Locate the cell with the specified text and output its [X, Y] center coordinate. 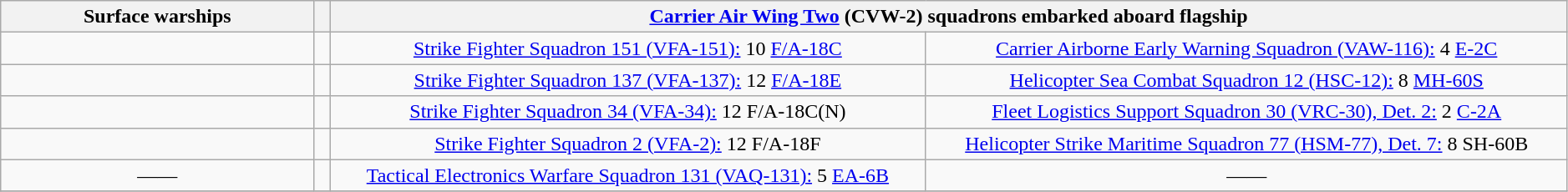
Fleet Logistics Support Squadron 30 (VRC-30), Det. 2: 2 C-2A [1246, 112]
Helicopter Sea Combat Squadron 12 (HSC-12): 8 MH-60S [1246, 80]
Carrier Air Wing Two (CVW-2) squadrons embarked aboard flagship [949, 17]
Strike Fighter Squadron 137 (VFA-137): 12 F/A-18E [628, 80]
Strike Fighter Squadron 151 (VFA-151): 10 F/A-18C [628, 48]
Carrier Airborne Early Warning Squadron (VAW-116): 4 E-2C [1246, 48]
Strike Fighter Squadron 2 (VFA-2): 12 F/A-18F [628, 144]
Helicopter Strike Maritime Squadron 77 (HSM-77), Det. 7: 8 SH-60B [1246, 144]
Surface warships [157, 17]
Tactical Electronics Warfare Squadron 131 (VAQ-131): 5 EA-6B [628, 175]
Strike Fighter Squadron 34 (VFA-34): 12 F/A-18C(N) [628, 112]
